Pinpoint the cell where the given text exists, returning its (x, y) midpoint coordinate. 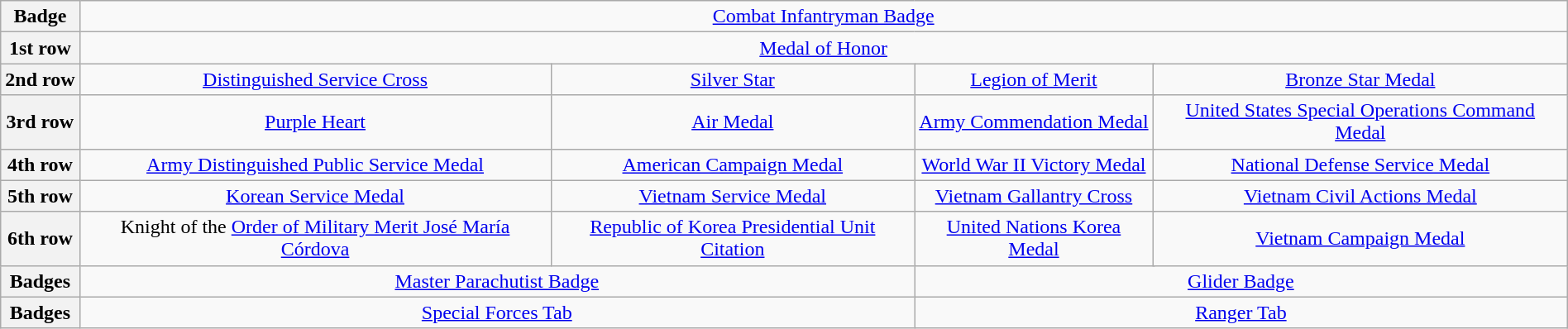
Vietnam Campaign Medal (1360, 238)
6th row (40, 238)
1st row (40, 48)
United States Special Operations Command Medal (1360, 122)
United Nations Korea Medal (1034, 238)
Medal of Honor (824, 48)
4th row (40, 164)
Vietnam Civil Actions Medal (1360, 196)
National Defense Service Medal (1360, 164)
World War II Victory Medal (1034, 164)
Badge (40, 17)
Army Commendation Medal (1034, 122)
Silver Star (733, 79)
Knight of the Order of Military Merit José María Córdova (315, 238)
Glider Badge (1241, 281)
Bronze Star Medal (1360, 79)
Special Forces Tab (496, 312)
3rd row (40, 122)
Master Parachutist Badge (496, 281)
American Campaign Medal (733, 164)
Vietnam Service Medal (733, 196)
Republic of Korea Presidential Unit Citation (733, 238)
Legion of Merit (1034, 79)
Distinguished Service Cross (315, 79)
Vietnam Gallantry Cross (1034, 196)
Army Distinguished Public Service Medal (315, 164)
5th row (40, 196)
Ranger Tab (1241, 312)
Purple Heart (315, 122)
Combat Infantryman Badge (824, 17)
Korean Service Medal (315, 196)
Air Medal (733, 122)
2nd row (40, 79)
